Scan for the cell matching the given text and deliver its (x, y) coordinate at center. 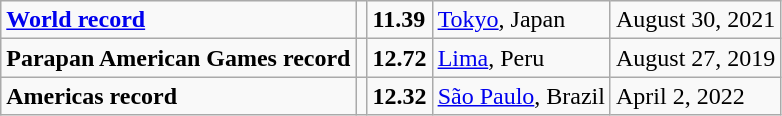
April 2, 2022 (695, 96)
Parapan American Games record (178, 58)
August 30, 2021 (695, 20)
World record (178, 20)
Americas record (178, 96)
Lima, Peru (521, 58)
August 27, 2019 (695, 58)
11.39 (400, 20)
São Paulo, Brazil (521, 96)
Tokyo, Japan (521, 20)
12.32 (400, 96)
12.72 (400, 58)
